Detect which cell encompasses the target text, then output its (X, Y) center coordinate. 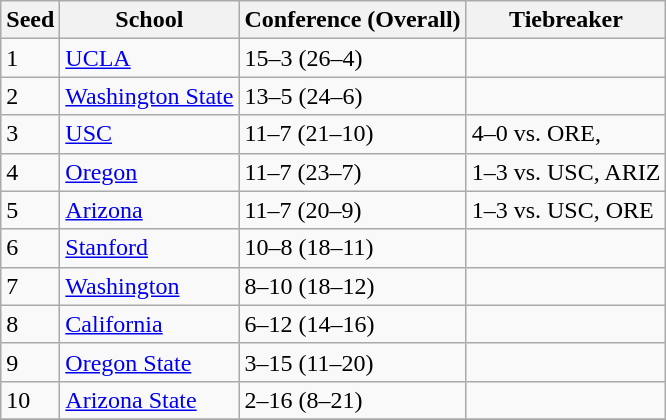
8 (30, 324)
1–3 vs. USC, ARIZ (566, 172)
Washington State (150, 96)
4–0 vs. ORE, (566, 134)
9 (30, 362)
2–16 (8–21) (352, 400)
11–7 (21–10) (352, 134)
Arizona (150, 210)
3 (30, 134)
11–7 (20–9) (352, 210)
8–10 (18–12) (352, 286)
Washington (150, 286)
6–12 (14–16) (352, 324)
2 (30, 96)
California (150, 324)
UCLA (150, 58)
6 (30, 248)
11–7 (23–7) (352, 172)
10–8 (18–11) (352, 248)
Seed (30, 20)
10 (30, 400)
13–5 (24–6) (352, 96)
Oregon (150, 172)
Stanford (150, 248)
USC (150, 134)
1 (30, 58)
School (150, 20)
Conference (Overall) (352, 20)
4 (30, 172)
Tiebreaker (566, 20)
1–3 vs. USC, ORE (566, 210)
Oregon State (150, 362)
15–3 (26–4) (352, 58)
5 (30, 210)
7 (30, 286)
Arizona State (150, 400)
3–15 (11–20) (352, 362)
